Provide the [X, Y] coordinate of the cell's center where the given text is located.  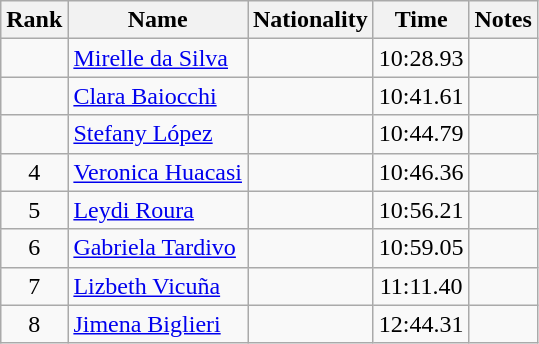
Time [421, 20]
Leydi Roura [158, 210]
10:46.36 [421, 172]
Mirelle da Silva [158, 58]
Jimena Biglieri [158, 324]
Stefany López [158, 134]
Veronica Huacasi [158, 172]
Lizbeth Vicuña [158, 286]
Rank [34, 20]
5 [34, 210]
10:56.21 [421, 210]
10:41.61 [421, 96]
12:44.31 [421, 324]
Gabriela Tardivo [158, 248]
Name [158, 20]
11:11.40 [421, 286]
Nationality [311, 20]
10:44.79 [421, 134]
7 [34, 286]
10:59.05 [421, 248]
6 [34, 248]
4 [34, 172]
10:28.93 [421, 58]
Notes [503, 20]
8 [34, 324]
Clara Baiocchi [158, 96]
